Identify which cell holds the provided text, then report its [X, Y] central coordinate. 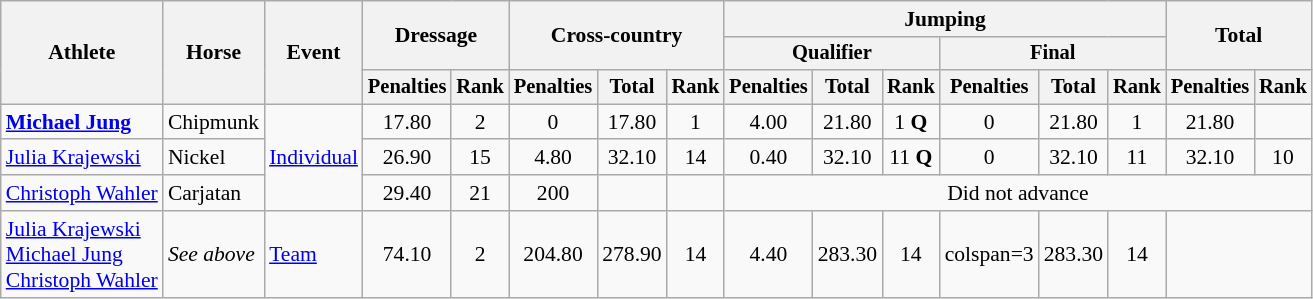
1 Q [911, 122]
Team [314, 254]
Event [314, 52]
Cross-country [616, 36]
Did not advance [1018, 193]
11 [1137, 158]
Horse [214, 52]
Individual [314, 158]
Nickel [214, 158]
0.40 [768, 158]
Athlete [82, 52]
Julia KrajewskiMichael JungChristoph Wahler [82, 254]
Jumping [945, 19]
Michael Jung [82, 122]
10 [1283, 158]
29.40 [407, 193]
21 [480, 193]
Christoph Wahler [82, 193]
Chipmunk [214, 122]
200 [553, 193]
Dressage [436, 36]
74.10 [407, 254]
See above [214, 254]
4.00 [768, 122]
Carjatan [214, 193]
colspan=3 [990, 254]
11 Q [911, 158]
Julia Krajewski [82, 158]
278.90 [632, 254]
Qualifier [832, 54]
15 [480, 158]
26.90 [407, 158]
204.80 [553, 254]
Final [1053, 54]
4.40 [768, 254]
4.80 [553, 158]
